Detect which cell encompasses the target text, then output its (X, Y) center coordinate. 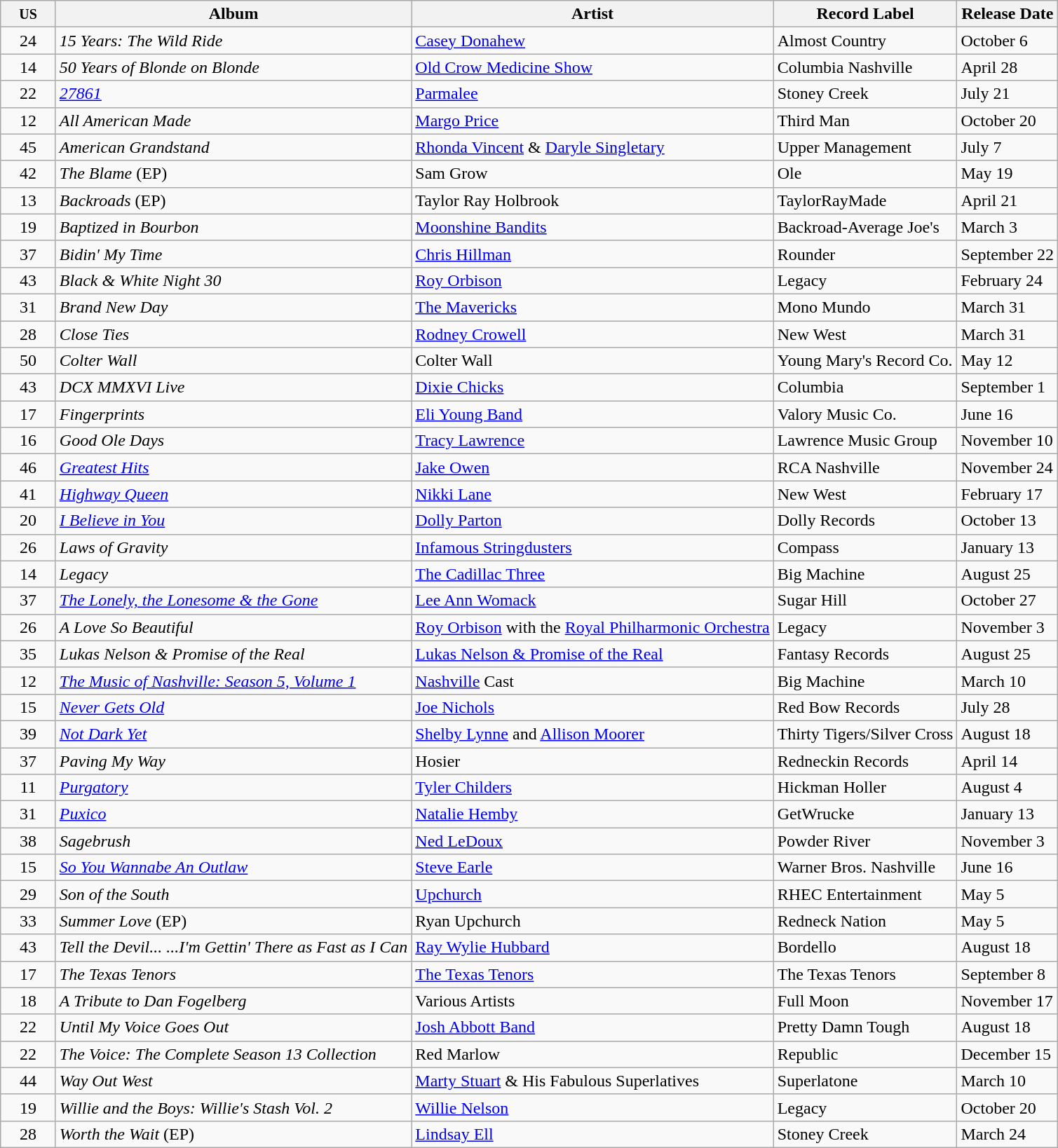
April 28 (1008, 67)
Rhonda Vincent & Daryle Singletary (592, 147)
27861 (233, 94)
29 (28, 894)
November 24 (1008, 467)
October 6 (1008, 41)
Redneckin Records (865, 760)
Dolly Records (865, 521)
November 10 (1008, 441)
Nashville Cast (592, 681)
16 (28, 441)
Release Date (1008, 14)
Willie and the Boys: Willie's Stash Vol. 2 (233, 1107)
October 27 (1008, 601)
Upchurch (592, 894)
Roy Orbison with the Royal Philharmonic Orchestra (592, 627)
October 13 (1008, 521)
July 21 (1008, 94)
Black & White Night 30 (233, 280)
Ryan Upchurch (592, 921)
RHEC Entertainment (865, 894)
Almost Country (865, 41)
Roy Orbison (592, 280)
45 (28, 147)
Third Man (865, 121)
April 21 (1008, 200)
Ned LeDoux (592, 841)
Old Crow Medicine Show (592, 67)
Chris Hillman (592, 254)
Full Moon (865, 1001)
Sugar Hill (865, 601)
Fantasy Records (865, 654)
The Mavericks (592, 307)
Josh Abbott Band (592, 1027)
Red Marlow (592, 1054)
33 (28, 921)
Columbia (865, 388)
Until My Voice Goes Out (233, 1027)
Lawrence Music Group (865, 441)
44 (28, 1081)
Summer Love (EP) (233, 921)
November 17 (1008, 1001)
Compass (865, 547)
February 17 (1008, 494)
February 24 (1008, 280)
Tyler Childers (592, 788)
September 8 (1008, 974)
Puxico (233, 814)
GetWrucke (865, 814)
41 (28, 494)
Record Label (865, 14)
Brand New Day (233, 307)
Eli Young Band (592, 414)
Red Bow Records (865, 707)
20 (28, 521)
July 28 (1008, 707)
Paving My Way (233, 760)
August 4 (1008, 788)
Casey Donahew (592, 41)
Good Ole Days (233, 441)
Willie Nelson (592, 1107)
July 7 (1008, 147)
Son of the South (233, 894)
Ole (865, 174)
Parmalee (592, 94)
Ray Wylie Hubbard (592, 948)
Bidin' My Time (233, 254)
Mono Mundo (865, 307)
Lee Ann Womack (592, 601)
May 19 (1008, 174)
Powder River (865, 841)
Pretty Damn Tough (865, 1027)
Columbia Nashville (865, 67)
Way Out West (233, 1081)
13 (28, 200)
38 (28, 841)
Hosier (592, 760)
15 Years: The Wild Ride (233, 41)
Nikki Lane (592, 494)
Young Mary's Record Co. (865, 361)
Lindsay Ell (592, 1134)
April 14 (1008, 760)
I Believe in You (233, 521)
Album (233, 14)
So You Wannabe An Outlaw (233, 868)
Worth the Wait (EP) (233, 1134)
Sam Grow (592, 174)
Joe Nichols (592, 707)
Various Artists (592, 1001)
Taylor Ray Holbrook (592, 200)
18 (28, 1001)
Greatest Hits (233, 467)
Steve Earle (592, 868)
Rounder (865, 254)
Sagebrush (233, 841)
Superlatone (865, 1081)
Redneck Nation (865, 921)
The Blame (EP) (233, 174)
Dolly Parton (592, 521)
Artist (592, 14)
RCA Nashville (865, 467)
Hickman Holler (865, 788)
The Music of Nashville: Season 5, Volume 1 (233, 681)
Jake Owen (592, 467)
The Lonely, the Lonesome & the Gone (233, 601)
Backroads (EP) (233, 200)
Tracy Lawrence (592, 441)
March 24 (1008, 1134)
Purgatory (233, 788)
Shelby Lynne and Allison Moorer (592, 734)
Dixie Chicks (592, 388)
Fingerprints (233, 414)
Natalie Hemby (592, 814)
Tell the Devil... ...I'm Gettin' There as Fast as I Can (233, 948)
Not Dark Yet (233, 734)
The Cadillac Three (592, 574)
All American Made (233, 121)
May 12 (1008, 361)
Baptized in Bourbon (233, 227)
The Voice: The Complete Season 13 Collection (233, 1054)
TaylorRayMade (865, 200)
46 (28, 467)
Rodney Crowell (592, 334)
Thirty Tigers/Silver Cross (865, 734)
September 22 (1008, 254)
US (28, 14)
September 1 (1008, 388)
American Grandstand (233, 147)
Warner Bros. Nashville (865, 868)
Backroad-Average Joe's (865, 227)
Marty Stuart & His Fabulous Superlatives (592, 1081)
Highway Queen (233, 494)
DCX MMXVI Live (233, 388)
24 (28, 41)
Never Gets Old (233, 707)
A Love So Beautiful (233, 627)
50 (28, 361)
50 Years of Blonde on Blonde (233, 67)
35 (28, 654)
39 (28, 734)
Infamous Stringdusters (592, 547)
Laws of Gravity (233, 547)
Republic (865, 1054)
A Tribute to Dan Fogelberg (233, 1001)
Valory Music Co. (865, 414)
Close Ties (233, 334)
Margo Price (592, 121)
42 (28, 174)
Bordello (865, 948)
11 (28, 788)
December 15 (1008, 1054)
Upper Management (865, 147)
March 3 (1008, 227)
Moonshine Bandits (592, 227)
